Capture the cell that displays the provided text and extract its (X, Y) central coordinate. 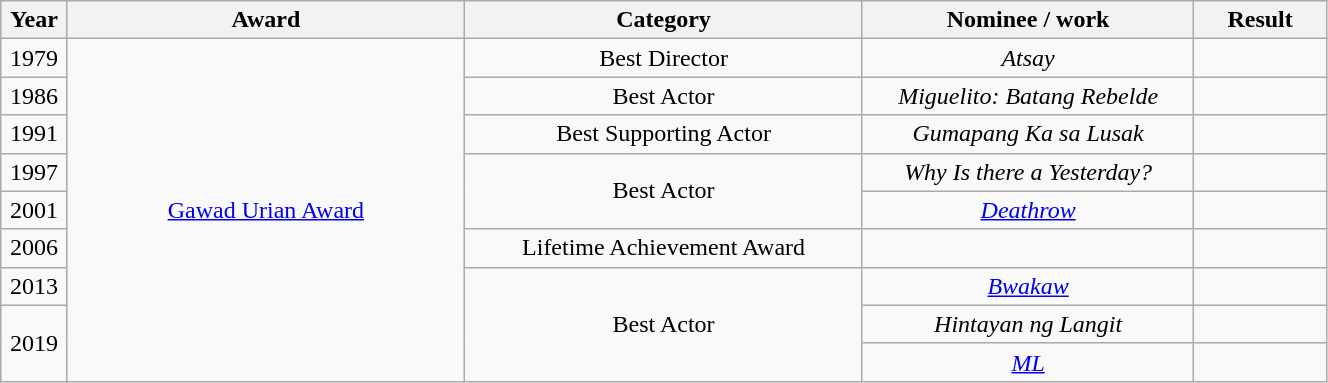
ML (1028, 362)
Bwakaw (1028, 286)
Best Supporting Actor (664, 134)
Deathrow (1028, 210)
Why Is there a Yesterday? (1028, 172)
1991 (34, 134)
Year (34, 20)
2019 (34, 343)
Best Director (664, 58)
Category (664, 20)
Atsay (1028, 58)
Hintayan ng Langit (1028, 324)
Miguelito: Batang Rebelde (1028, 96)
Gumapang Ka sa Lusak (1028, 134)
Award (266, 20)
2001 (34, 210)
2006 (34, 248)
1979 (34, 58)
Lifetime Achievement Award (664, 248)
1997 (34, 172)
Nominee / work (1028, 20)
Gawad Urian Award (266, 210)
2013 (34, 286)
1986 (34, 96)
Result (1260, 20)
